Extract the [x, y] coordinate from the center of the cell holding the provided text.  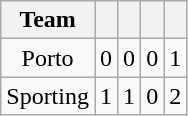
2 [176, 96]
Sporting [48, 96]
Team [48, 20]
Porto [48, 58]
